Identify which cell holds the provided text, then report its (X, Y) central coordinate. 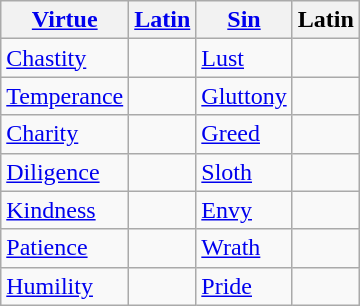
Pride (244, 286)
Envy (244, 210)
Gluttony (244, 96)
Sin (244, 20)
Diligence (65, 172)
Wrath (244, 248)
Temperance (65, 96)
Virtue (65, 20)
Sloth (244, 172)
Humility (65, 286)
Lust (244, 58)
Kindness (65, 210)
Greed (244, 134)
Patience (65, 248)
Chastity (65, 58)
Charity (65, 134)
